Determine the [x, y] coordinate at the center of the cell enclosing the given text.  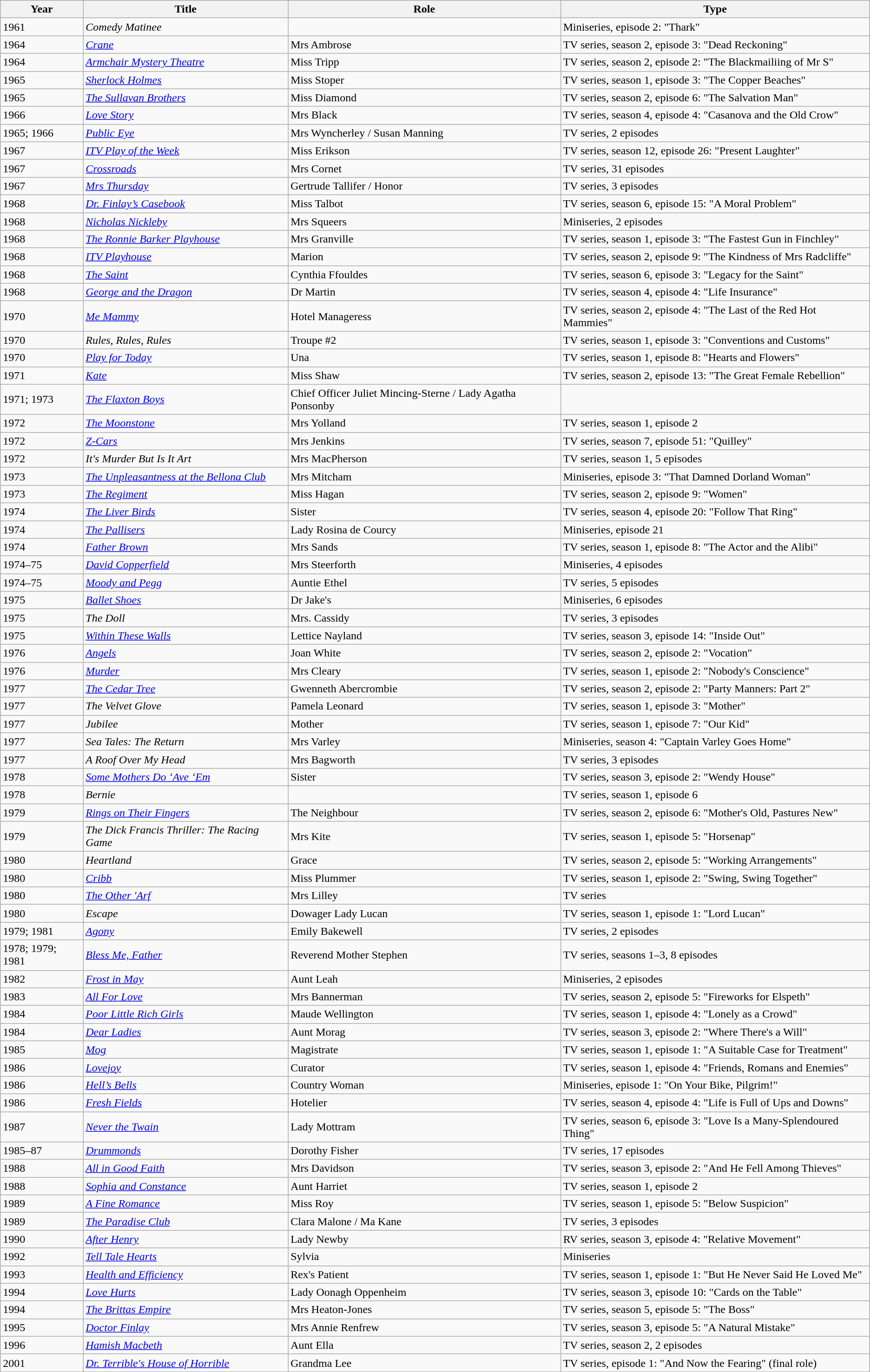
Miss Plummer [425, 878]
Pamela Leonard [425, 706]
Mrs Annie Renfrew [425, 1327]
TV series, season 1, 5 episodes [715, 459]
The Unpleasantness at the Bellona Club [186, 476]
Mrs. Cassidy [425, 618]
Dr. Finlay’s Casebook [186, 204]
Hotelier [425, 1103]
Moody and Pegg [186, 583]
Miniseries [715, 1257]
Public Eye [186, 133]
Miss Tripp [425, 62]
TV series, season 1, episode 3: "Conventions and Customs" [715, 340]
Fresh Fields [186, 1103]
Agony [186, 931]
The Saint [186, 275]
Nicholas Nickleby [186, 222]
Hotel Manageress [425, 316]
The Ronnie Barker Playhouse [186, 239]
Jubilee [186, 724]
Miniseries, episode 1: "On Your Bike, Pilgrim!" [715, 1085]
TV series, season 1, episode 1: "A Suitable Case for Treatment" [715, 1050]
Mrs Bagworth [425, 759]
TV series, season 1, episode 4: "Lonely as a Crowd" [715, 1014]
TV series, season 1, episode 2: "Swing, Swing Together" [715, 878]
The Neighbour [425, 813]
TV series, season 12, episode 26: "Present Laughter" [715, 151]
Miss Erikson [425, 151]
Miss Roy [425, 1204]
Mrs Black [425, 115]
Country Woman [425, 1085]
Mog [186, 1050]
The Doll [186, 618]
Reverend Mother Stephen [425, 955]
Miniseries, episode 3: "That Damned Dorland Woman" [715, 476]
Gertrude Tallifer / Honor [425, 186]
Type [715, 9]
TV series, season 3, episode 14: "Inside Out" [715, 636]
TV series, season 4, episode 4: "Life Insurance" [715, 292]
Mrs Squeers [425, 222]
Hell’s Bells [186, 1085]
Sophia and Constance [186, 1186]
All in Good Faith [186, 1168]
Lady Mottram [425, 1126]
TV series, episode 1: "And Now the Fearing" (final role) [715, 1363]
TV series, season 1, episode 8: "Hearts and Flowers" [715, 358]
Crossroads [186, 168]
Health and Efficiency [186, 1274]
Love Hurts [186, 1292]
Bless Me, Father [186, 955]
TV series, season 2, episode 5: "Working Arrangements" [715, 860]
Aunt Ella [425, 1345]
TV series, season 5, episode 5: "The Boss" [715, 1310]
1990 [42, 1239]
Miniseries, 6 episodes [715, 600]
Marion [425, 257]
1966 [42, 115]
After Henry [186, 1239]
Rings on Their Fingers [186, 813]
Mrs Granville [425, 239]
Doctor Finlay [186, 1327]
Mrs Kite [425, 836]
Comedy Matinee [186, 27]
Mrs Ambrose [425, 45]
TV series, season 1, episode 2: "Nobody's Conscience" [715, 671]
TV series, season 2, episode 2: "Vocation" [715, 653]
All For Love [186, 997]
TV series, 17 episodes [715, 1151]
Dowager Lady Lucan [425, 913]
ITV Playhouse [186, 257]
TV series, season 1, episode 3: "The Copper Beaches" [715, 80]
Miniseries, episode 2: "Thark" [715, 27]
Escape [186, 913]
The Dick Francis Thriller: The Racing Game [186, 836]
1983 [42, 997]
Never the Twain [186, 1126]
Aunt Harriet [425, 1186]
Mrs Steerforth [425, 565]
The Cedar Tree [186, 689]
TV series, season 3, episode 2: "Where There's a Will" [715, 1032]
ITV Play of the Week [186, 151]
Miniseries, 4 episodes [715, 565]
David Copperfield [186, 565]
Dorothy Fisher [425, 1151]
1985 [42, 1050]
Mrs Heaton-Jones [425, 1310]
Aunt Leah [425, 979]
Mrs Wyncherley / Susan Manning [425, 133]
Heartland [186, 860]
TV series, season 3, episode 2: "Wendy House" [715, 777]
Murder [186, 671]
Auntie Ethel [425, 583]
Gwenneth Abercrombie [425, 689]
Clara Malone / Ma Kane [425, 1221]
TV series, season 3, episode 2: "And He Fell Among Thieves" [715, 1168]
TV series, season 2, 2 episodes [715, 1345]
Drummonds [186, 1151]
Dr. Terrible's House of Horrible [186, 1363]
1996 [42, 1345]
1971; 1973 [42, 400]
The Moonstone [186, 423]
1993 [42, 1274]
The Pallisers [186, 529]
It's Murder But Is It Art [186, 459]
TV series, season 2, episode 5: "Fireworks for Elspeth" [715, 997]
TV series, season 2, episode 13: "The Great Female Rebellion" [715, 375]
Role [425, 9]
Armchair Mystery Theatre [186, 62]
Mrs Bannerman [425, 997]
Within These Walls [186, 636]
Lettice Nayland [425, 636]
Tell Tale Hearts [186, 1257]
1995 [42, 1327]
Kate [186, 375]
Angels [186, 653]
Mrs Lilley [425, 896]
TV series, season 1, episode 1: "Lord Lucan" [715, 913]
TV series, season 1, episode 1: "But He Never Said He Loved Me" [715, 1274]
The Sullavan Brothers [186, 98]
TV series, seasons 1–3, 8 episodes [715, 955]
Mrs Mitcham [425, 476]
TV series, season 2, episode 2: "The Blackmailiing of Mr S" [715, 62]
Me Mammy [186, 316]
Lady Oonagh Oppenheim [425, 1292]
TV series, season 1, episode 3: "Mother" [715, 706]
Miss Stoper [425, 80]
1961 [42, 27]
TV series, season 2, episode 2: "Party Manners: Part 2" [715, 689]
Play for Today [186, 358]
1965; 1966 [42, 133]
Mrs Jenkins [425, 441]
The Brittas Empire [186, 1310]
TV series, season 6, episode 15: "A Moral Problem" [715, 204]
1982 [42, 979]
Mrs Sands [425, 547]
Joan White [425, 653]
Lovejoy [186, 1067]
TV series, season 3, episode 10: "Cards on the Table" [715, 1292]
The Liver Birds [186, 512]
Ballet Shoes [186, 600]
TV series, season 4, episode 4: "Casanova and the Old Crow" [715, 115]
Miss Talbot [425, 204]
Emily Bakewell [425, 931]
Mrs MacPherson [425, 459]
Mrs Varley [425, 742]
Father Brown [186, 547]
Miss Shaw [425, 375]
TV series, season 7, episode 51: "Quilley" [715, 441]
Rules, Rules, Rules [186, 340]
The Paradise Club [186, 1221]
The Flaxton Boys [186, 400]
Sea Tales: The Return [186, 742]
The Other 'Arf [186, 896]
TV series, season 4, episode 4: "Life is Full of Ups and Downs" [715, 1103]
A Fine Romance [186, 1204]
Una [425, 358]
TV series, season 6, episode 3: "Legacy for the Saint" [715, 275]
Mother [425, 724]
TV series, season 1, episode 5: "Below Suspicion" [715, 1204]
TV series [715, 896]
TV series, season 1, episode 5: "Horsenap" [715, 836]
1978; 1979; 1981 [42, 955]
Mrs Thursday [186, 186]
George and the Dragon [186, 292]
Z-Cars [186, 441]
The Velvet Glove [186, 706]
Mrs Cornet [425, 168]
TV series, season 2, episode 4: "The Last of the Red Hot Mammies" [715, 316]
TV series, season 4, episode 20: "Follow That Ring" [715, 512]
The Regiment [186, 494]
Bernie [186, 794]
Poor Little Rich Girls [186, 1014]
1979; 1981 [42, 931]
Some Mothers Do ‘Ave ‘Em [186, 777]
Title [186, 9]
TV series, season 2, episode 6: "The Salvation Man" [715, 98]
Grace [425, 860]
1985–87 [42, 1151]
TV series, season 2, episode 6: "Mother's Old, Pastures New" [715, 813]
Mrs Yolland [425, 423]
Year [42, 9]
TV series, season 2, episode 9: "The Kindness of Mrs Radcliffe" [715, 257]
Sherlock Holmes [186, 80]
TV series, season 3, episode 5: "A Natural Mistake" [715, 1327]
Dear Ladies [186, 1032]
Cribb [186, 878]
2001 [42, 1363]
Miniseries, episode 21 [715, 529]
Dr Jake's [425, 600]
Troupe #2 [425, 340]
TV series, season 1, episode 3: "The Fastest Gun in Finchley" [715, 239]
TV series, 5 episodes [715, 583]
TV series, season 2, episode 3: "Dead Reckoning" [715, 45]
Frost in May [186, 979]
TV series, 31 episodes [715, 168]
Magistrate [425, 1050]
TV series, season 2, episode 9: "Women" [715, 494]
Cynthia Ffouldes [425, 275]
Mrs Cleary [425, 671]
Sylvia [425, 1257]
Rex's Patient [425, 1274]
Love Story [186, 115]
Hamish Macbeth [186, 1345]
Miss Diamond [425, 98]
Aunt Morag [425, 1032]
Mrs Davidson [425, 1168]
RV series, season 3, episode 4: "Relative Movement" [715, 1239]
Maude Wellington [425, 1014]
A Roof Over My Head [186, 759]
TV series, season 1, episode 8: "The Actor and the Alibi" [715, 547]
Lady Rosina de Courcy [425, 529]
Chief Officer Juliet Mincing-Sterne / Lady Agatha Ponsonby [425, 400]
TV series, season 1, episode 7: "Our Kid" [715, 724]
Miss Hagan [425, 494]
1971 [42, 375]
Curator [425, 1067]
Dr Martin [425, 292]
Lady Newby [425, 1239]
Miniseries, season 4: "Captain Varley Goes Home" [715, 742]
TV series, season 1, episode 6 [715, 794]
Crane [186, 45]
1987 [42, 1126]
TV series, season 1, episode 4: "Friends, Romans and Enemies" [715, 1067]
Grandma Lee [425, 1363]
1992 [42, 1257]
TV series, season 6, episode 3: "Love Is a Many-Splendoured Thing" [715, 1126]
